Detect which cell encompasses the target text, then output its (X, Y) center coordinate. 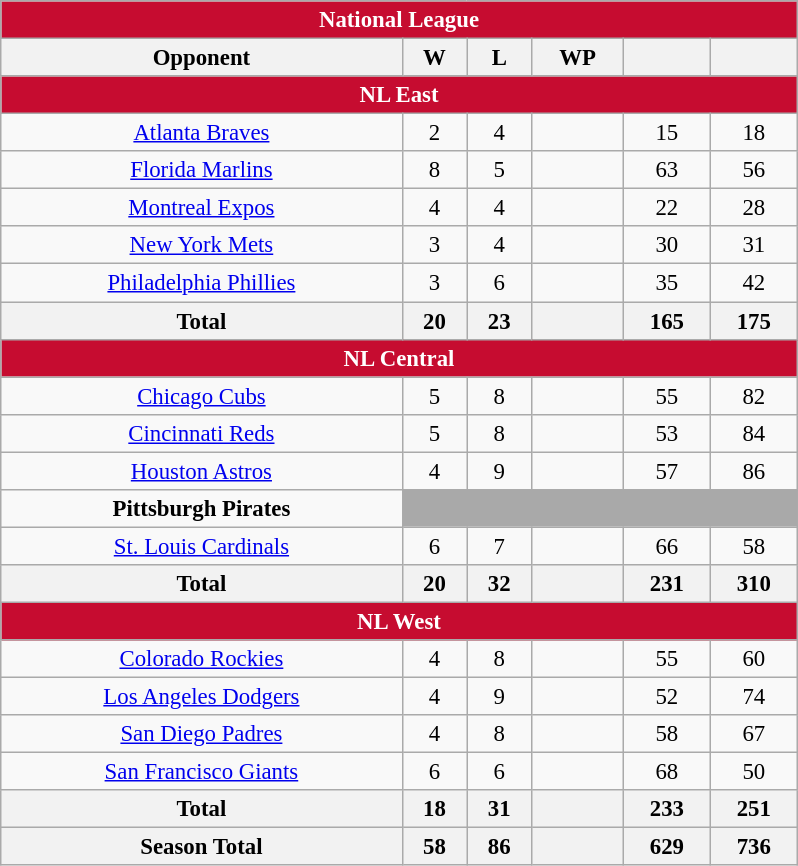
35 (666, 283)
San Diego Padres (202, 734)
23 (500, 321)
7 (500, 546)
NL Central (399, 358)
St. Louis Cardinals (202, 546)
629 (666, 847)
New York Mets (202, 245)
WP (578, 57)
50 (754, 772)
28 (754, 208)
Cincinnati Reds (202, 433)
63 (666, 170)
66 (666, 546)
Atlanta Braves (202, 133)
Season Total (202, 847)
74 (754, 696)
NL East (399, 95)
NL West (399, 621)
San Francisco Giants (202, 772)
22 (666, 208)
L (500, 57)
56 (754, 170)
233 (666, 809)
42 (754, 283)
53 (666, 433)
84 (754, 433)
Colorado Rockies (202, 659)
Los Angeles Dodgers (202, 696)
736 (754, 847)
Pittsburgh Pirates (202, 508)
Florida Marlins (202, 170)
Opponent (202, 57)
60 (754, 659)
68 (666, 772)
310 (754, 584)
2 (434, 133)
57 (666, 471)
231 (666, 584)
32 (500, 584)
Chicago Cubs (202, 396)
251 (754, 809)
Philadelphia Phillies (202, 283)
30 (666, 245)
52 (666, 696)
82 (754, 396)
W (434, 57)
Houston Astros (202, 471)
Montreal Expos (202, 208)
165 (666, 321)
67 (754, 734)
15 (666, 133)
National League (399, 20)
175 (754, 321)
